Identify which cell holds the provided text, then report its [X, Y] central coordinate. 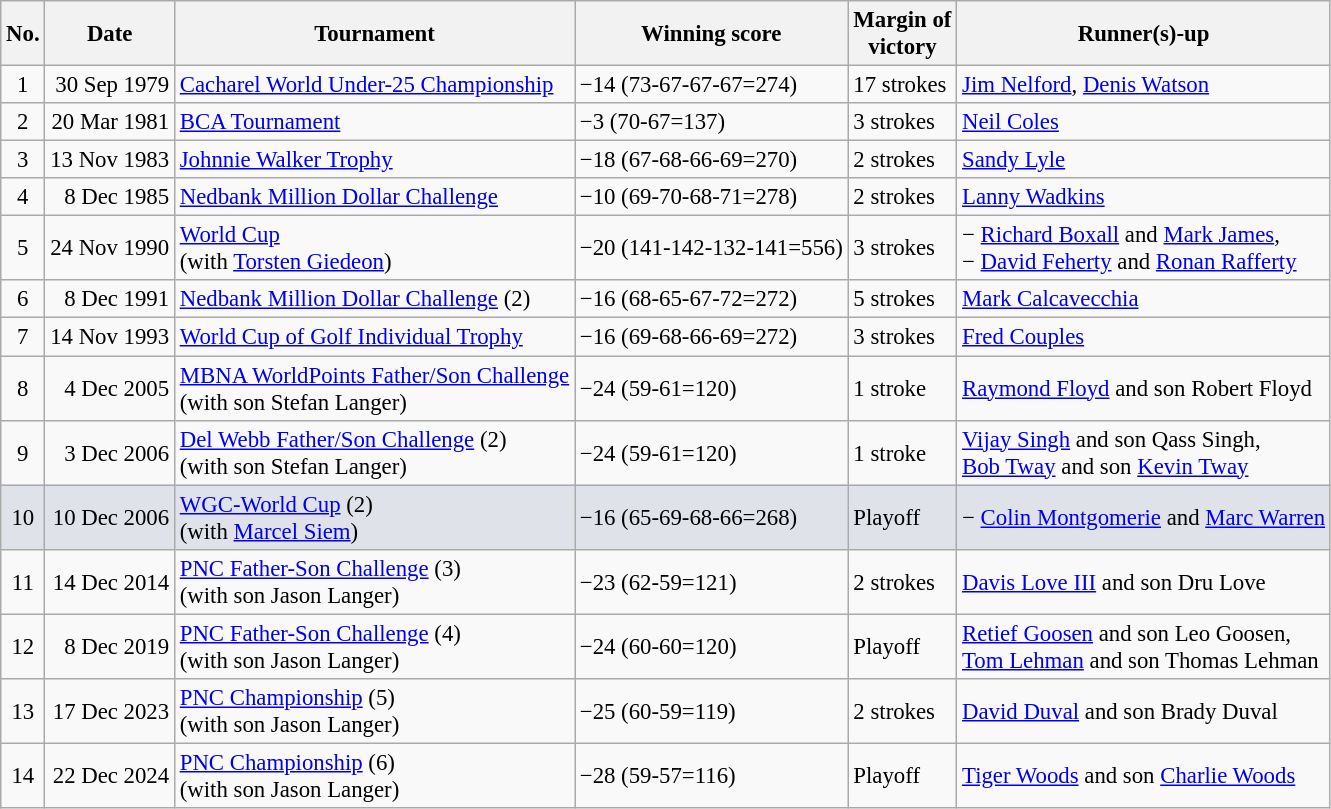
Jim Nelford, Denis Watson [1144, 85]
Johnnie Walker Trophy [374, 160]
14 Dec 2014 [110, 582]
−16 (65-69-68-66=268) [711, 518]
12 [23, 646]
−16 (69-68-66-69=272) [711, 337]
17 strokes [902, 85]
11 [23, 582]
Retief Goosen and son Leo Goosen, Tom Lehman and son Thomas Lehman [1144, 646]
Margin ofvictory [902, 34]
30 Sep 1979 [110, 85]
MBNA WorldPoints Father/Son Challenge(with son Stefan Langer) [374, 388]
5 strokes [902, 299]
20 Mar 1981 [110, 122]
World Cup of Golf Individual Trophy [374, 337]
Neil Coles [1144, 122]
− Colin Montgomerie and Marc Warren [1144, 518]
17 Dec 2023 [110, 712]
Davis Love III and son Dru Love [1144, 582]
4 [23, 197]
No. [23, 34]
PNC Father-Son Challenge (4)(with son Jason Langer) [374, 646]
Tournament [374, 34]
−28 (59-57=116) [711, 776]
Tiger Woods and son Charlie Woods [1144, 776]
Fred Couples [1144, 337]
− Richard Boxall and Mark James, − David Feherty and Ronan Rafferty [1144, 248]
PNC Father-Son Challenge (3)(with son Jason Langer) [374, 582]
−3 (70-67=137) [711, 122]
14 Nov 1993 [110, 337]
7 [23, 337]
David Duval and son Brady Duval [1144, 712]
8 Dec 2019 [110, 646]
WGC-World Cup (2)(with Marcel Siem) [374, 518]
−25 (60-59=119) [711, 712]
1 [23, 85]
22 Dec 2024 [110, 776]
Runner(s)-up [1144, 34]
−18 (67-68-66-69=270) [711, 160]
Sandy Lyle [1144, 160]
9 [23, 452]
BCA Tournament [374, 122]
World Cup(with Torsten Giedeon) [374, 248]
Winning score [711, 34]
5 [23, 248]
Mark Calcavecchia [1144, 299]
Lanny Wadkins [1144, 197]
Nedbank Million Dollar Challenge [374, 197]
4 Dec 2005 [110, 388]
−23 (62-59=121) [711, 582]
Raymond Floyd and son Robert Floyd [1144, 388]
8 [23, 388]
−10 (69-70-68-71=278) [711, 197]
Vijay Singh and son Qass Singh, Bob Tway and son Kevin Tway [1144, 452]
PNC Championship (6)(with son Jason Langer) [374, 776]
Cacharel World Under-25 Championship [374, 85]
8 Dec 1985 [110, 197]
−16 (68-65-67-72=272) [711, 299]
10 [23, 518]
Date [110, 34]
PNC Championship (5)(with son Jason Langer) [374, 712]
−24 (60-60=120) [711, 646]
14 [23, 776]
3 Dec 2006 [110, 452]
13 Nov 1983 [110, 160]
2 [23, 122]
Del Webb Father/Son Challenge (2)(with son Stefan Langer) [374, 452]
−14 (73-67-67-67=274) [711, 85]
6 [23, 299]
10 Dec 2006 [110, 518]
3 [23, 160]
−20 (141-142-132-141=556) [711, 248]
Nedbank Million Dollar Challenge (2) [374, 299]
24 Nov 1990 [110, 248]
8 Dec 1991 [110, 299]
13 [23, 712]
